Detect which cell encompasses the target text, then output its [X, Y] center coordinate. 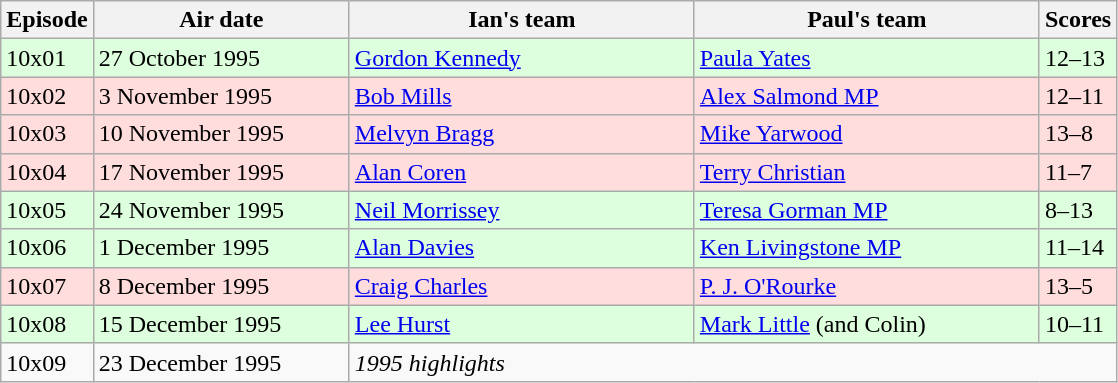
10–11 [1078, 324]
10x07 [47, 286]
10x04 [47, 172]
3 November 1995 [221, 96]
12–11 [1078, 96]
10x09 [47, 362]
Episode [47, 20]
23 December 1995 [221, 362]
Ian's team [522, 20]
Air date [221, 20]
8 December 1995 [221, 286]
Paul's team [866, 20]
10x02 [47, 96]
10x05 [47, 210]
Neil Morrissey [522, 210]
Ken Livingstone MP [866, 248]
Alex Salmond MP [866, 96]
17 November 1995 [221, 172]
Alan Davies [522, 248]
10 November 1995 [221, 134]
11–7 [1078, 172]
Mike Yarwood [866, 134]
8–13 [1078, 210]
P. J. O'Rourke [866, 286]
1995 highlights [732, 362]
24 November 1995 [221, 210]
27 October 1995 [221, 58]
Alan Coren [522, 172]
Craig Charles [522, 286]
Gordon Kennedy [522, 58]
13–8 [1078, 134]
Terry Christian [866, 172]
Bob Mills [522, 96]
Lee Hurst [522, 324]
12–13 [1078, 58]
11–14 [1078, 248]
1 December 1995 [221, 248]
10x08 [47, 324]
Scores [1078, 20]
Paula Yates [866, 58]
10x06 [47, 248]
13–5 [1078, 286]
10x01 [47, 58]
10x03 [47, 134]
Teresa Gorman MP [866, 210]
Mark Little (and Colin) [866, 324]
15 December 1995 [221, 324]
Melvyn Bragg [522, 134]
